Extract the (X, Y) coordinate from the center of the cell holding the provided text.  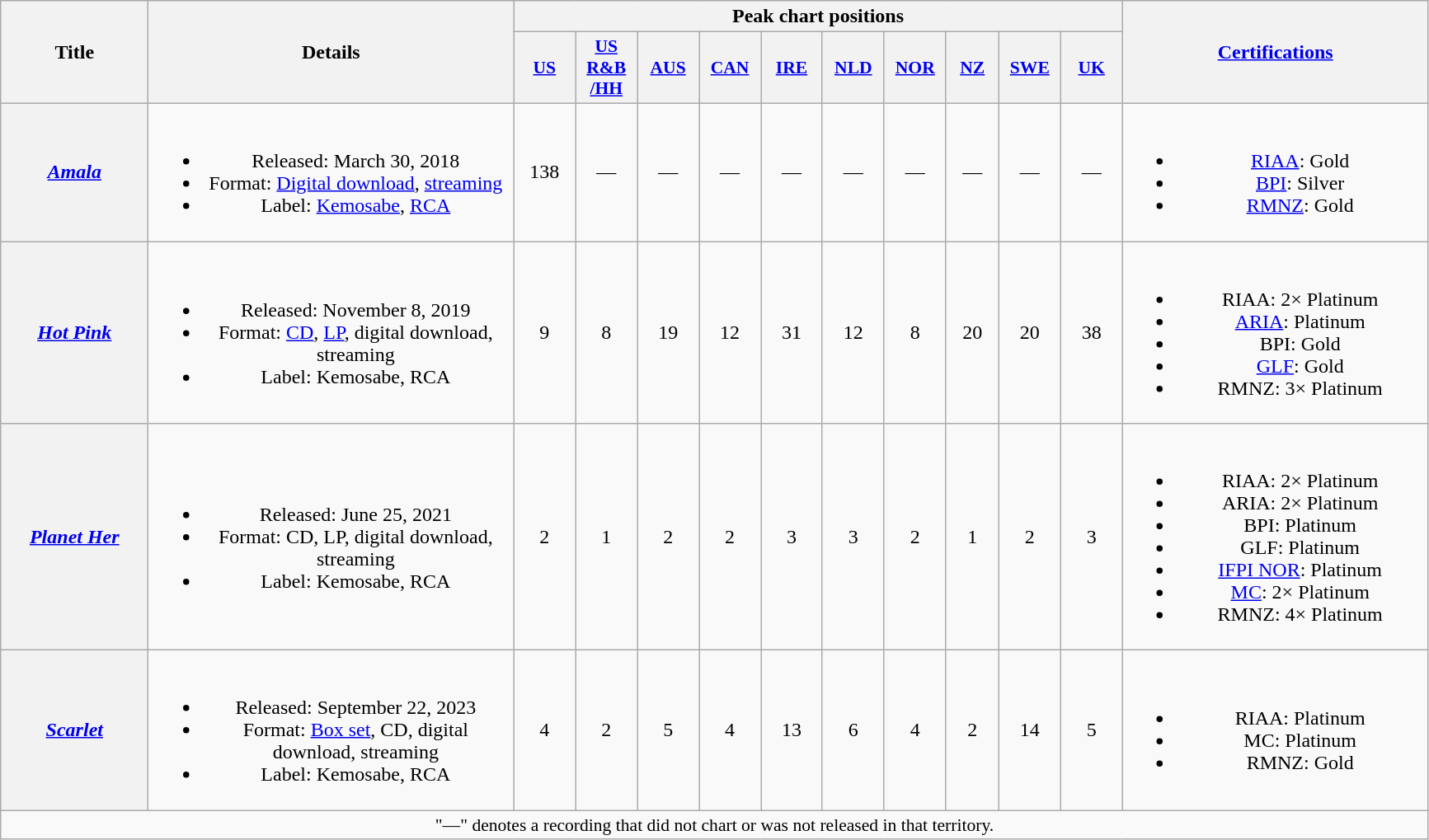
31 (792, 331)
USR&B/HH (607, 68)
9 (544, 331)
Released: September 22, 2023Format: Box set, CD, digital download, streamingLabel: Kemosabe, RCA (331, 730)
Planet Her (74, 537)
NOR (915, 68)
Details (331, 53)
US (544, 68)
Peak chart positions (818, 16)
Amala (74, 171)
"—" denotes a recording that did not chart or was not released in that territory. (714, 825)
RIAA: 2× PlatinumARIA: PlatinumBPI: GoldGLF: GoldRMNZ: 3× Platinum (1275, 331)
IRE (792, 68)
Scarlet (74, 730)
14 (1029, 730)
6 (853, 730)
Title (74, 53)
SWE (1029, 68)
NZ (972, 68)
AUS (668, 68)
38 (1092, 331)
Certifications (1275, 53)
CAN (731, 68)
Released: November 8, 2019Format: CD, LP, digital download, streamingLabel: Kemosabe, RCA (331, 331)
Released: June 25, 2021Format: CD, LP, digital download, streamingLabel: Kemosabe, RCA (331, 537)
RIAA: GoldBPI: SilverRMNZ: Gold (1275, 171)
19 (668, 331)
138 (544, 171)
RIAA: 2× PlatinumARIA: 2× PlatinumBPI: PlatinumGLF: PlatinumIFPI NOR: PlatinumMC: 2× PlatinumRMNZ: 4× Platinum (1275, 537)
NLD (853, 68)
RIAA: PlatinumMC: PlatinumRMNZ: Gold (1275, 730)
Released: March 30, 2018Format: Digital download, streamingLabel: Kemosabe, RCA (331, 171)
UK (1092, 68)
Hot Pink (74, 331)
13 (792, 730)
